Determine the (x, y) coordinate at the center of the cell enclosing the given text.  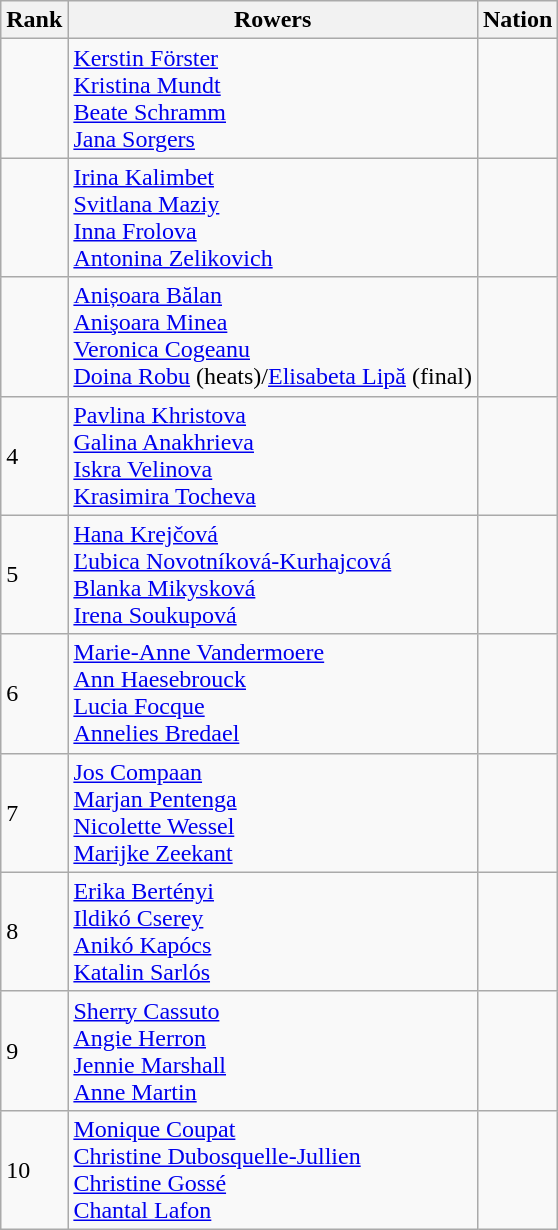
Rank (34, 20)
Sherry CassutoAngie HerronJennie MarshallAnne Martin (273, 1050)
7 (34, 812)
8 (34, 932)
Rowers (273, 20)
10 (34, 1170)
Jos CompaanMarjan PentengaNicolette WesselMarijke Zeekant (273, 812)
Monique CoupatChristine Dubosquelle-JullienChristine GosséChantal Lafon (273, 1170)
6 (34, 694)
Marie-Anne VandermoereAnn HaesebrouckLucia FocqueAnnelies Bredael (273, 694)
Nation (517, 20)
Erika BertényiIldikó CsereyAnikó KapócsKatalin Sarlós (273, 932)
Pavlina KhristovaGalina AnakhrievaIskra VelinovaKrasimira Tocheva (273, 456)
Hana KrejčováĽubica Novotníková-KurhajcováBlanka MikyskováIrena Soukupová (273, 574)
Irina KalimbetSvitlana MaziyInna FrolovaAntonina Zelikovich (273, 218)
Kerstin FörsterKristina MundtBeate SchrammJana Sorgers (273, 98)
9 (34, 1050)
Anișoara BălanAnişoara MineaVeronica CogeanuDoina Robu (heats)/Elisabeta Lipă (final) (273, 336)
4 (34, 456)
5 (34, 574)
